Identify which cell holds the provided text, then report its [X, Y] central coordinate. 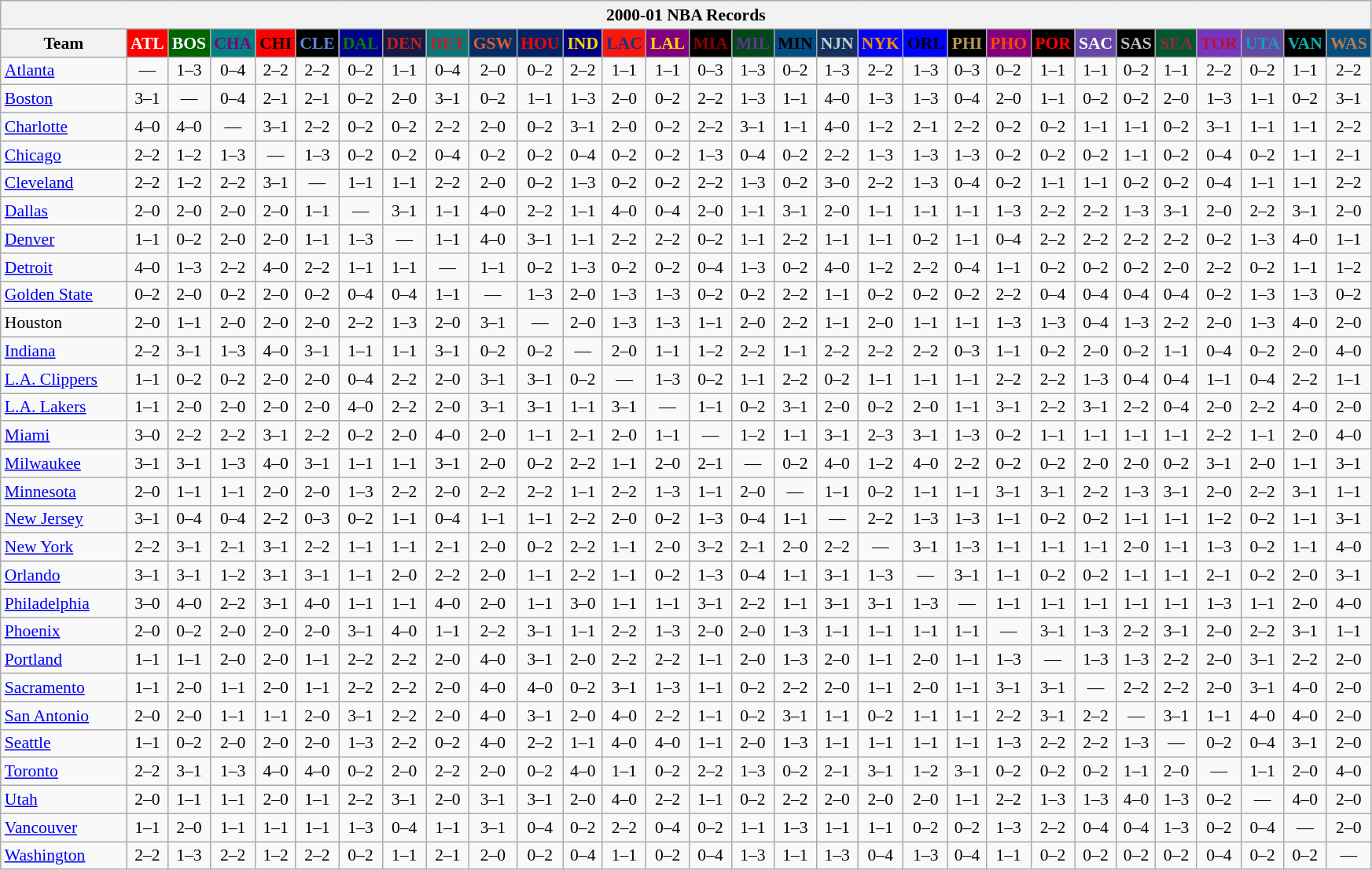
San Antonio [64, 716]
Chicago [64, 155]
New York [64, 547]
DEN [404, 43]
Dallas [64, 212]
SEA [1176, 43]
Team [64, 43]
Cleveland [64, 183]
Vancouver [64, 828]
Charlotte [64, 127]
VAN [1305, 43]
Indiana [64, 352]
Sacramento [64, 688]
DET [448, 43]
Minnesota [64, 492]
Miami [64, 436]
Washington [64, 856]
NYK [881, 43]
Seattle [64, 743]
L.A. Clippers [64, 379]
Golden State [64, 295]
Atlanta [64, 71]
ORL [926, 43]
Detroit [64, 267]
LAL [668, 43]
MIA [710, 43]
POR [1053, 43]
TOR [1219, 43]
PHI [967, 43]
Boston [64, 99]
DAL [361, 43]
Phoenix [64, 632]
LAC [624, 43]
Toronto [64, 772]
2000-01 NBA Records [686, 15]
Philadelphia [64, 603]
CHA [233, 43]
UTA [1263, 43]
HOU [539, 43]
2–3 [881, 436]
SAS [1136, 43]
New Jersey [64, 519]
GSW [494, 43]
WAS [1349, 43]
L.A. Lakers [64, 407]
MIN [795, 43]
ATL [148, 43]
BOS [189, 43]
Houston [64, 323]
MIL [753, 43]
Milwaukee [64, 463]
Utah [64, 800]
Portland [64, 660]
Orlando [64, 576]
CLE [318, 43]
PHO [1008, 43]
3–2 [710, 547]
CHI [275, 43]
Denver [64, 239]
IND [583, 43]
SAC [1096, 43]
NJN [837, 43]
